Scan for the cell matching the given text and deliver its (x, y) coordinate at center. 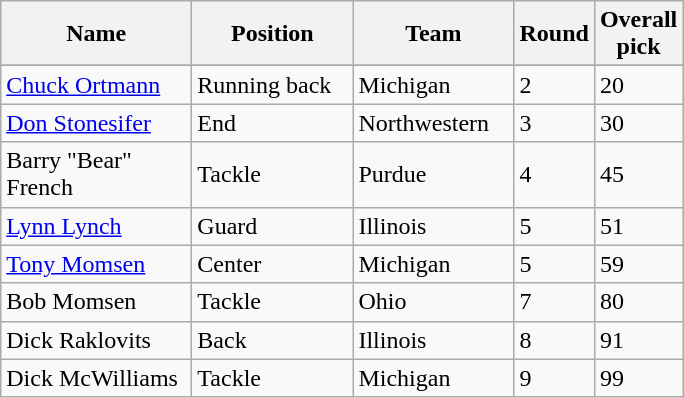
2 (554, 85)
Dick Raklovits (96, 340)
7 (554, 302)
9 (554, 378)
51 (638, 226)
Tony Momsen (96, 264)
45 (638, 174)
59 (638, 264)
Round (554, 34)
Barry "Bear" French (96, 174)
Back (272, 340)
Northwestern (434, 123)
Overall pick (638, 34)
Team (434, 34)
80 (638, 302)
Center (272, 264)
Guard (272, 226)
8 (554, 340)
Bob Momsen (96, 302)
Purdue (434, 174)
4 (554, 174)
30 (638, 123)
Running back (272, 85)
Dick McWilliams (96, 378)
Ohio (434, 302)
Don Stonesifer (96, 123)
20 (638, 85)
Position (272, 34)
Chuck Ortmann (96, 85)
Name (96, 34)
3 (554, 123)
91 (638, 340)
Lynn Lynch (96, 226)
End (272, 123)
99 (638, 378)
